Identify which cell holds the provided text, then report its [x, y] central coordinate. 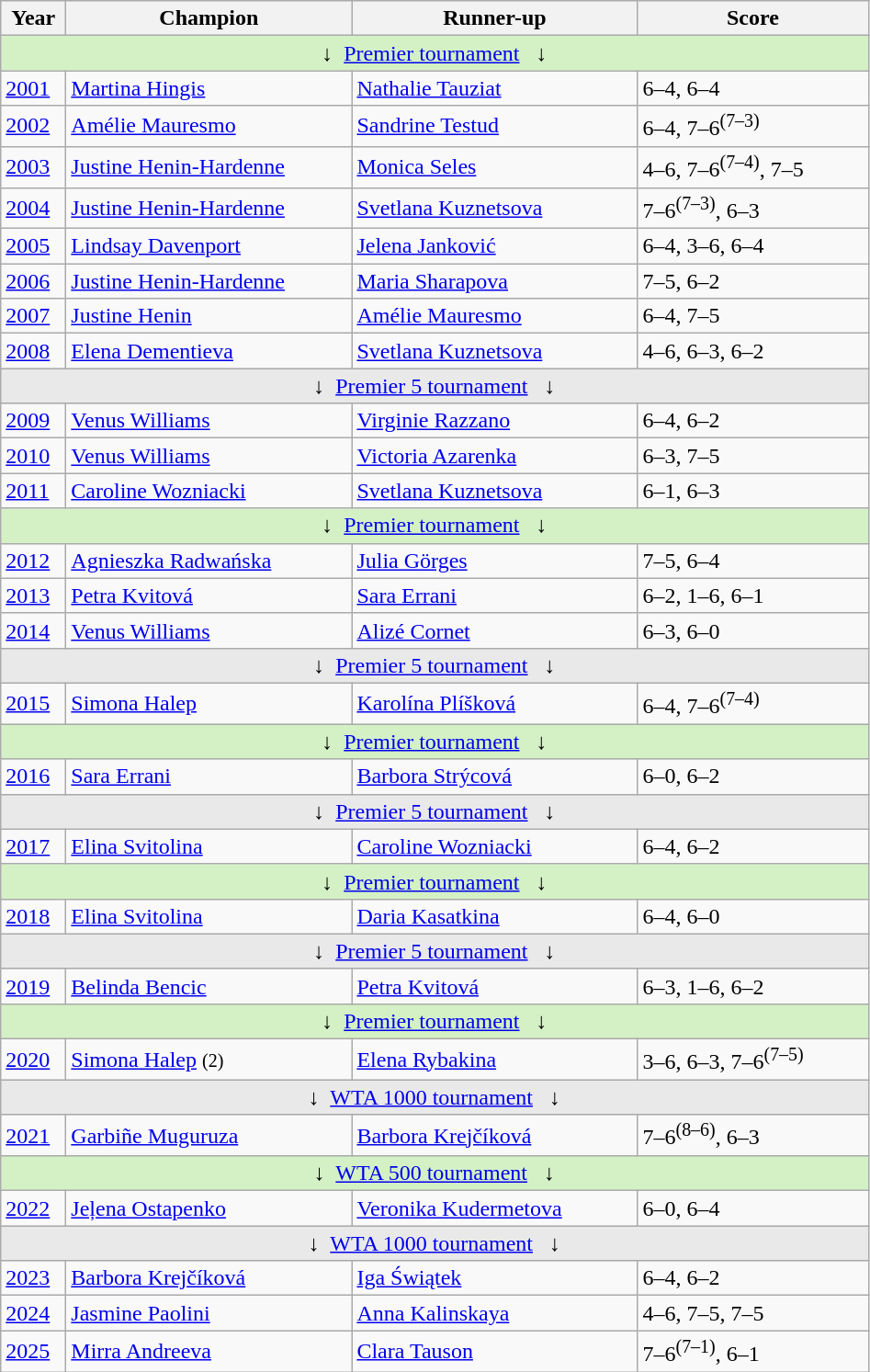
6–4, 7–5 [753, 316]
7–5, 6–2 [753, 281]
2024 [33, 1313]
Jasmine Paolini [209, 1313]
Champion [209, 18]
Elena Rybakina [494, 1060]
Barbora Strýcová [494, 777]
Mirra Andreeva [209, 1351]
Elena Dementieva [209, 351]
2008 [33, 351]
Martina Hingis [209, 88]
4–6, 7–6(7–4), 7–5 [753, 167]
6–0, 6–4 [753, 1208]
4–6, 6–3, 6–2 [753, 351]
6–4, 3–6, 6–4 [753, 246]
2013 [33, 595]
2004 [33, 208]
7–5, 6–4 [753, 561]
6–0, 6–2 [753, 777]
Maria Sharapova [494, 281]
Garbiñe Muguruza [209, 1136]
2007 [33, 316]
2005 [33, 246]
2011 [33, 491]
6–4, 6–0 [753, 916]
2015 [33, 704]
2003 [33, 167]
6–4, 7–6(7–3) [753, 127]
4–6, 7–5, 7–5 [753, 1313]
Justine Henin [209, 316]
2022 [33, 1208]
Belinda Bencic [209, 986]
2009 [33, 421]
2018 [33, 916]
6–3, 6–0 [753, 630]
Julia Görges [494, 561]
2016 [33, 777]
2002 [33, 127]
2014 [33, 630]
6–3, 1–6, 6–2 [753, 986]
2012 [33, 561]
Sandrine Testud [494, 127]
Anna Kalinskaya [494, 1313]
Victoria Azarenka [494, 456]
Karolína Plíšková [494, 704]
Simona Halep (2) [209, 1060]
2001 [33, 88]
Daria Kasatkina [494, 916]
7–6(7–3), 6–3 [753, 208]
Jeļena Ostapenko [209, 1208]
Monica Seles [494, 167]
2020 [33, 1060]
Runner-up [494, 18]
Agnieszka Radwańska [209, 561]
Veronika Kudermetova [494, 1208]
6–2, 1–6, 6–1 [753, 595]
6–4, 7–6(7–4) [753, 704]
Iga Świątek [494, 1278]
Nathalie Tauziat [494, 88]
6–3, 7–5 [753, 456]
Clara Tauson [494, 1351]
2019 [33, 986]
6–1, 6–3 [753, 491]
2006 [33, 281]
Alizé Cornet [494, 630]
2021 [33, 1136]
7–6(7–1), 6–1 [753, 1351]
Jelena Janković [494, 246]
↓ WTA 500 tournament ↓ [435, 1174]
Year [33, 18]
2023 [33, 1278]
2017 [33, 846]
Simona Halep [209, 704]
2010 [33, 456]
6–4, 6–4 [753, 88]
7–6(8–6), 6–3 [753, 1136]
3–6, 6–3, 7–6(7–5) [753, 1060]
Lindsay Davenport [209, 246]
Virginie Razzano [494, 421]
Score [753, 18]
2025 [33, 1351]
